Return the (x, y) coordinate for the center point of the cell that contains the specified text.  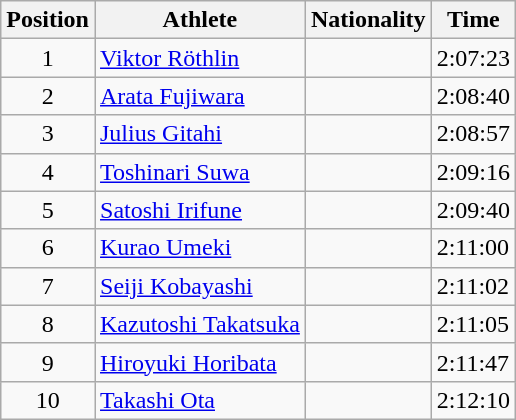
Nationality (368, 20)
2:09:40 (473, 210)
1 (48, 58)
9 (48, 362)
5 (48, 210)
4 (48, 172)
2:07:23 (473, 58)
2:11:47 (473, 362)
8 (48, 324)
Julius Gitahi (200, 134)
Toshinari Suwa (200, 172)
2:11:05 (473, 324)
Satoshi Irifune (200, 210)
2:11:00 (473, 248)
7 (48, 286)
2 (48, 96)
Takashi Ota (200, 400)
2:09:16 (473, 172)
Time (473, 20)
Athlete (200, 20)
2:08:57 (473, 134)
3 (48, 134)
6 (48, 248)
Position (48, 20)
2:12:10 (473, 400)
2:08:40 (473, 96)
Kurao Umeki (200, 248)
2:11:02 (473, 286)
Arata Fujiwara (200, 96)
10 (48, 400)
Viktor Röthlin (200, 58)
Kazutoshi Takatsuka (200, 324)
Hiroyuki Horibata (200, 362)
Seiji Kobayashi (200, 286)
